Extract the (X, Y) coordinate from the center of the cell holding the provided text.  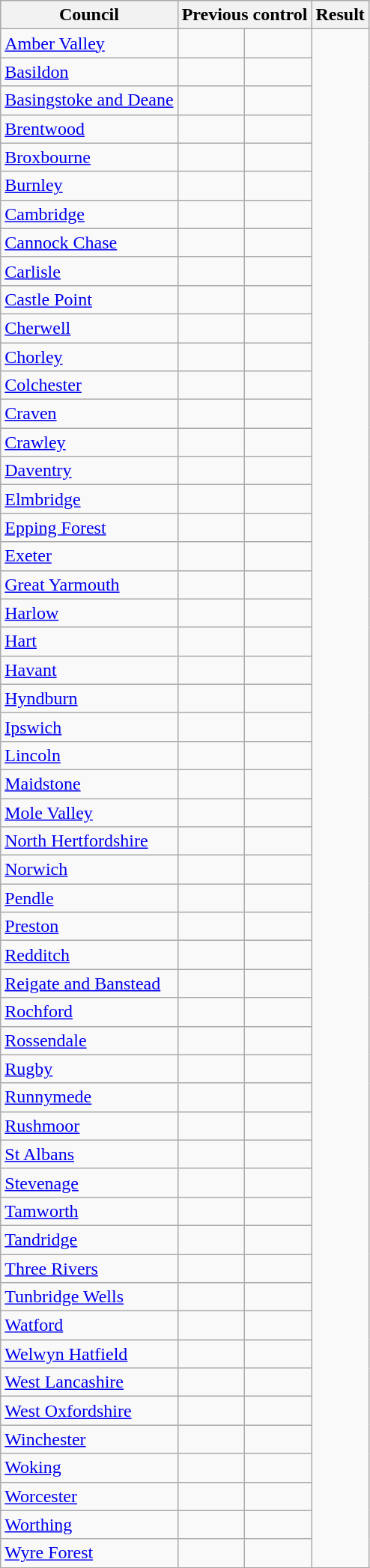
Havant (89, 670)
Rugby (89, 1069)
West Oxfordshire (89, 1411)
Worcester (89, 1496)
Rushmoor (89, 1126)
Cannock Chase (89, 242)
Worthing (89, 1525)
Elmbridge (89, 499)
Stevenage (89, 1183)
Craven (89, 414)
Three Rivers (89, 1269)
Great Yarmouth (89, 585)
Cambridge (89, 214)
Norwich (89, 870)
Reigate and Banstead (89, 983)
Colchester (89, 385)
Tunbridge Wells (89, 1297)
Ipswich (89, 727)
Harlow (89, 613)
North Hertfordshire (89, 841)
Maidstone (89, 784)
Woking (89, 1468)
Welwyn Hatfield (89, 1354)
Chorley (89, 357)
Basildon (89, 72)
Brentwood (89, 129)
Castle Point (89, 299)
Result (340, 15)
Hart (89, 641)
Tamworth (89, 1211)
Lincoln (89, 755)
Council (89, 15)
Hyndburn (89, 698)
Redditch (89, 955)
Watford (89, 1326)
Basingstoke and Deane (89, 100)
Preston (89, 927)
Wyre Forest (89, 1553)
Previous control (244, 15)
Runnymede (89, 1097)
Daventry (89, 471)
Epping Forest (89, 528)
Crawley (89, 442)
Rochford (89, 1012)
St Albans (89, 1154)
Tandridge (89, 1239)
Broxbourne (89, 157)
Pendle (89, 898)
Carlisle (89, 271)
Amber Valley (89, 43)
Burnley (89, 186)
Rossendale (89, 1040)
Mole Valley (89, 812)
Cherwell (89, 328)
Winchester (89, 1439)
Exeter (89, 556)
West Lancashire (89, 1382)
